Extract the (X, Y) coordinate from the center of the cell holding the provided text.  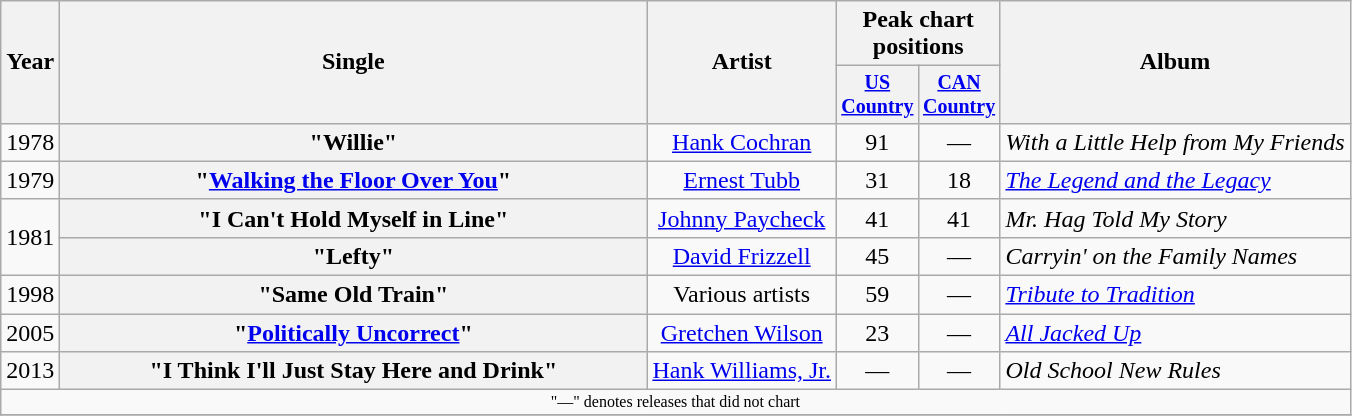
"—" denotes releases that did not chart (676, 402)
45 (878, 256)
All Jacked Up (1175, 333)
Hank Cochran (742, 142)
23 (878, 333)
1998 (30, 295)
Single (354, 62)
Hank Williams, Jr. (742, 371)
Ernest Tubb (742, 180)
Tribute to Tradition (1175, 295)
"Walking the Floor Over You" (354, 180)
US Country (878, 94)
With a Little Help from My Friends (1175, 142)
Mr. Hag Told My Story (1175, 218)
"I Can't Hold Myself in Line" (354, 218)
CAN Country (959, 94)
1978 (30, 142)
1981 (30, 237)
18 (959, 180)
"Same Old Train" (354, 295)
Peak chartpositions (918, 34)
Artist (742, 62)
David Frizzell (742, 256)
Johnny Paycheck (742, 218)
"I Think I'll Just Stay Here and Drink" (354, 371)
"Lefty" (354, 256)
2013 (30, 371)
91 (878, 142)
Carryin' on the Family Names (1175, 256)
Old School New Rules (1175, 371)
Various artists (742, 295)
Album (1175, 62)
"Willie" (354, 142)
2005 (30, 333)
31 (878, 180)
Year (30, 62)
59 (878, 295)
The Legend and the Legacy (1175, 180)
"Politically Uncorrect" (354, 333)
Gretchen Wilson (742, 333)
1979 (30, 180)
